Extract the (x, y) coordinate from the center of the cell holding the provided text.  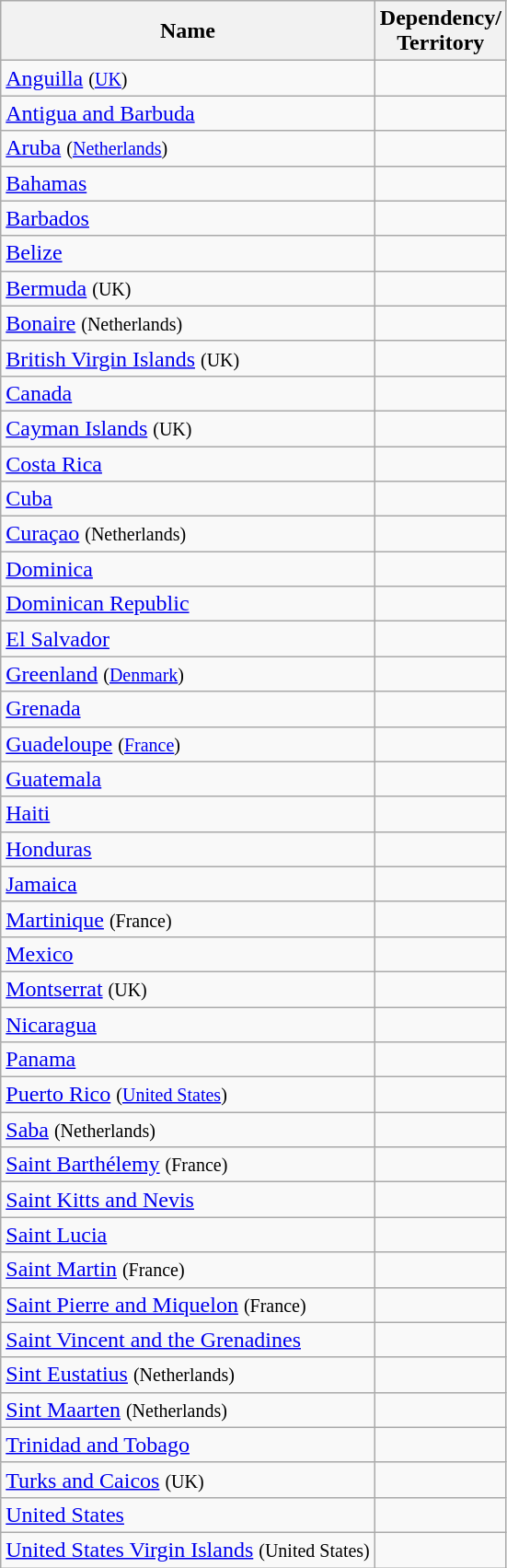
Saint Pierre and Miquelon (France) (188, 1305)
Trinidad and Tobago (188, 1445)
Guadeloupe (France) (188, 744)
Saint Kitts and Nevis (188, 1200)
Dependency/Territory (440, 31)
Aruba (Netherlands) (188, 148)
Puerto Rico (United States) (188, 1095)
El Salvador (188, 639)
Montserrat (UK) (188, 989)
Bermuda (UK) (188, 288)
Bahamas (188, 183)
Greenland (Denmark) (188, 674)
Bonaire (Netherlands) (188, 323)
United States (188, 1515)
Sint Maarten (Netherlands) (188, 1410)
Belize (188, 253)
Martinique (France) (188, 919)
Dominica (188, 569)
United States Virgin Islands (United States) (188, 1550)
Mexico (188, 954)
Costa Rica (188, 463)
Antigua and Barbuda (188, 113)
Saint Barthélemy (France) (188, 1165)
Guatemala (188, 779)
Barbados (188, 218)
British Virgin Islands (UK) (188, 358)
Curaçao (Netherlands) (188, 534)
Panama (188, 1060)
Cuba (188, 499)
Turks and Caicos (UK) (188, 1480)
Canada (188, 393)
Sint Eustatius (Netherlands) (188, 1375)
Dominican Republic (188, 604)
Honduras (188, 849)
Anguilla (UK) (188, 78)
Saba (Netherlands) (188, 1130)
Saint Martin (France) (188, 1270)
Grenada (188, 709)
Haiti (188, 814)
Saint Lucia (188, 1235)
Cayman Islands (UK) (188, 428)
Saint Vincent and the Grenadines (188, 1340)
Name (188, 31)
Jamaica (188, 884)
Nicaragua (188, 1025)
